Search for the cell housing the specified text and yield its (X, Y) center coordinate. 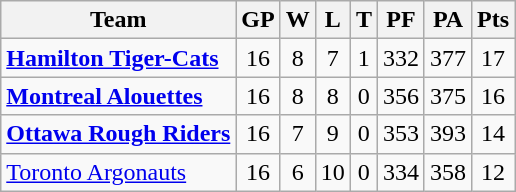
Ottawa Rough Riders (118, 134)
375 (448, 96)
334 (400, 172)
T (364, 20)
L (332, 20)
14 (494, 134)
PA (448, 20)
Team (118, 20)
353 (400, 134)
W (298, 20)
Pts (494, 20)
17 (494, 58)
GP (258, 20)
358 (448, 172)
Montreal Alouettes (118, 96)
1 (364, 58)
377 (448, 58)
Toronto Argonauts (118, 172)
10 (332, 172)
12 (494, 172)
6 (298, 172)
393 (448, 134)
PF (400, 20)
356 (400, 96)
Hamilton Tiger-Cats (118, 58)
332 (400, 58)
9 (332, 134)
